Pinpoint the cell where the given text exists, returning its [X, Y] midpoint coordinate. 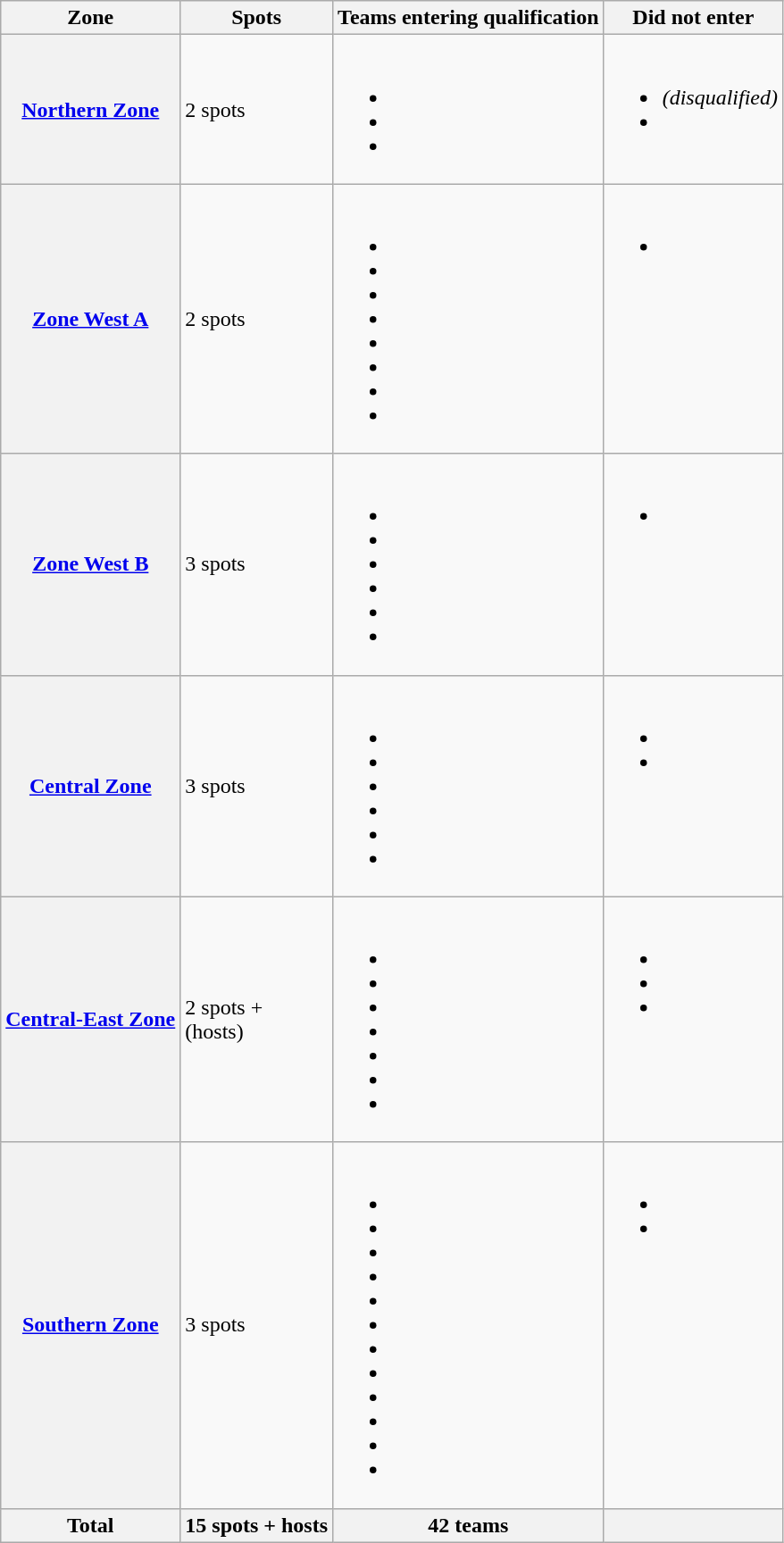
Zone [91, 18]
Teams entering qualification [469, 18]
Central-East Zone [91, 1020]
Central Zone [91, 786]
Total [91, 1525]
Zone West B [91, 564]
Did not enter [693, 18]
15 spots + hosts [257, 1525]
2 spots + (hosts) [257, 1020]
Zone West A [91, 319]
(disqualified) [693, 109]
Spots [257, 18]
42 teams [469, 1525]
Southern Zone [91, 1325]
Northern Zone [91, 109]
